Identify which cell holds the provided text, then report its (X, Y) central coordinate. 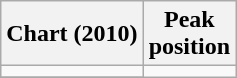
Chart (2010) (72, 34)
Peakposition (189, 34)
